Scan for the cell matching the given text and deliver its [X, Y] coordinate at center. 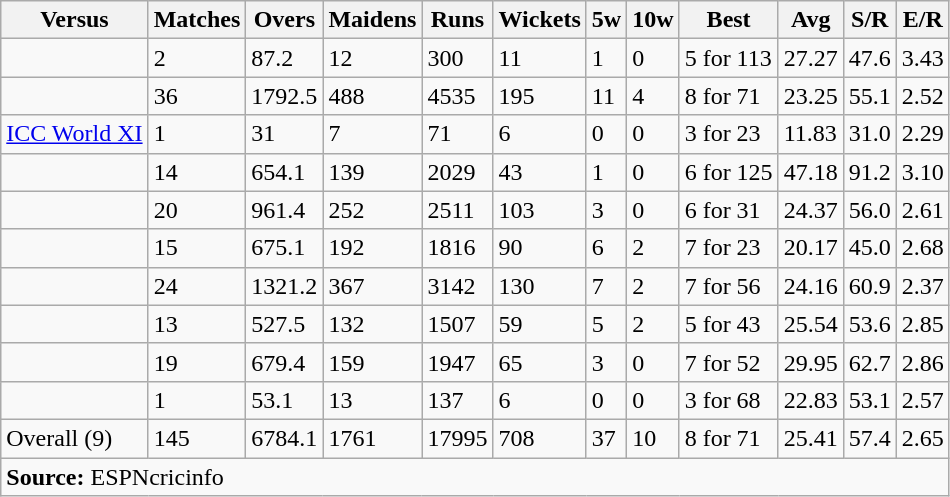
91.2 [870, 172]
159 [372, 362]
488 [372, 96]
20.17 [810, 248]
2.37 [922, 286]
31 [284, 134]
Maidens [372, 20]
62.7 [870, 362]
6 for 125 [728, 172]
Avg [810, 20]
55.1 [870, 96]
1761 [372, 438]
1321.2 [284, 286]
S/R [870, 20]
47.6 [870, 58]
E/R [922, 20]
87.2 [284, 58]
71 [458, 134]
145 [197, 438]
7 for 56 [728, 286]
14 [197, 172]
5 for 113 [728, 58]
60.9 [870, 286]
527.5 [284, 324]
367 [372, 286]
25.41 [810, 438]
10 [653, 438]
27.27 [810, 58]
300 [458, 58]
7 for 23 [728, 248]
3142 [458, 286]
654.1 [284, 172]
43 [540, 172]
65 [540, 362]
4535 [458, 96]
36 [197, 96]
5 for 43 [728, 324]
1792.5 [284, 96]
20 [197, 210]
3 for 23 [728, 134]
59 [540, 324]
2.65 [922, 438]
Overs [284, 20]
2.61 [922, 210]
Overall (9) [74, 438]
Versus [74, 20]
24 [197, 286]
23.25 [810, 96]
19 [197, 362]
37 [606, 438]
1507 [458, 324]
3 for 68 [728, 400]
2.86 [922, 362]
53.6 [870, 324]
29.95 [810, 362]
Best [728, 20]
2029 [458, 172]
11.83 [810, 134]
12 [372, 58]
17995 [458, 438]
5 [606, 324]
3.43 [922, 58]
56.0 [870, 210]
137 [458, 400]
708 [540, 438]
24.16 [810, 286]
4 [653, 96]
Runs [458, 20]
7 for 52 [728, 362]
132 [372, 324]
10w [653, 20]
6 for 31 [728, 210]
Matches [197, 20]
139 [372, 172]
31.0 [870, 134]
45.0 [870, 248]
675.1 [284, 248]
2.68 [922, 248]
3.10 [922, 172]
2.29 [922, 134]
6784.1 [284, 438]
24.37 [810, 210]
130 [540, 286]
192 [372, 248]
Source: ESPNcricinfo [476, 477]
679.4 [284, 362]
57.4 [870, 438]
ICC World XI [74, 134]
15 [197, 248]
961.4 [284, 210]
47.18 [810, 172]
2.52 [922, 96]
2.57 [922, 400]
22.83 [810, 400]
90 [540, 248]
5w [606, 20]
25.54 [810, 324]
Wickets [540, 20]
2511 [458, 210]
252 [372, 210]
195 [540, 96]
103 [540, 210]
1947 [458, 362]
2.85 [922, 324]
1816 [458, 248]
